Determine the (X, Y) coordinate at the center of the cell enclosing the given text.  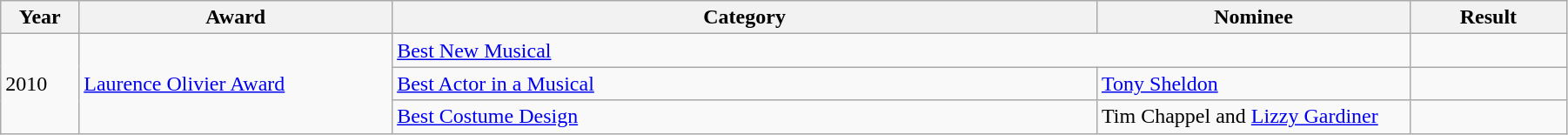
Best Actor in a Musical (745, 84)
Result (1488, 17)
Tim Chappel and Lizzy Gardiner (1254, 117)
Nominee (1254, 17)
Tony Sheldon (1254, 84)
Year (40, 17)
Category (745, 17)
Best New Musical (901, 51)
Award (236, 17)
2010 (40, 84)
Laurence Olivier Award (236, 84)
Best Costume Design (745, 117)
